Search for the cell housing the specified text and yield its (x, y) center coordinate. 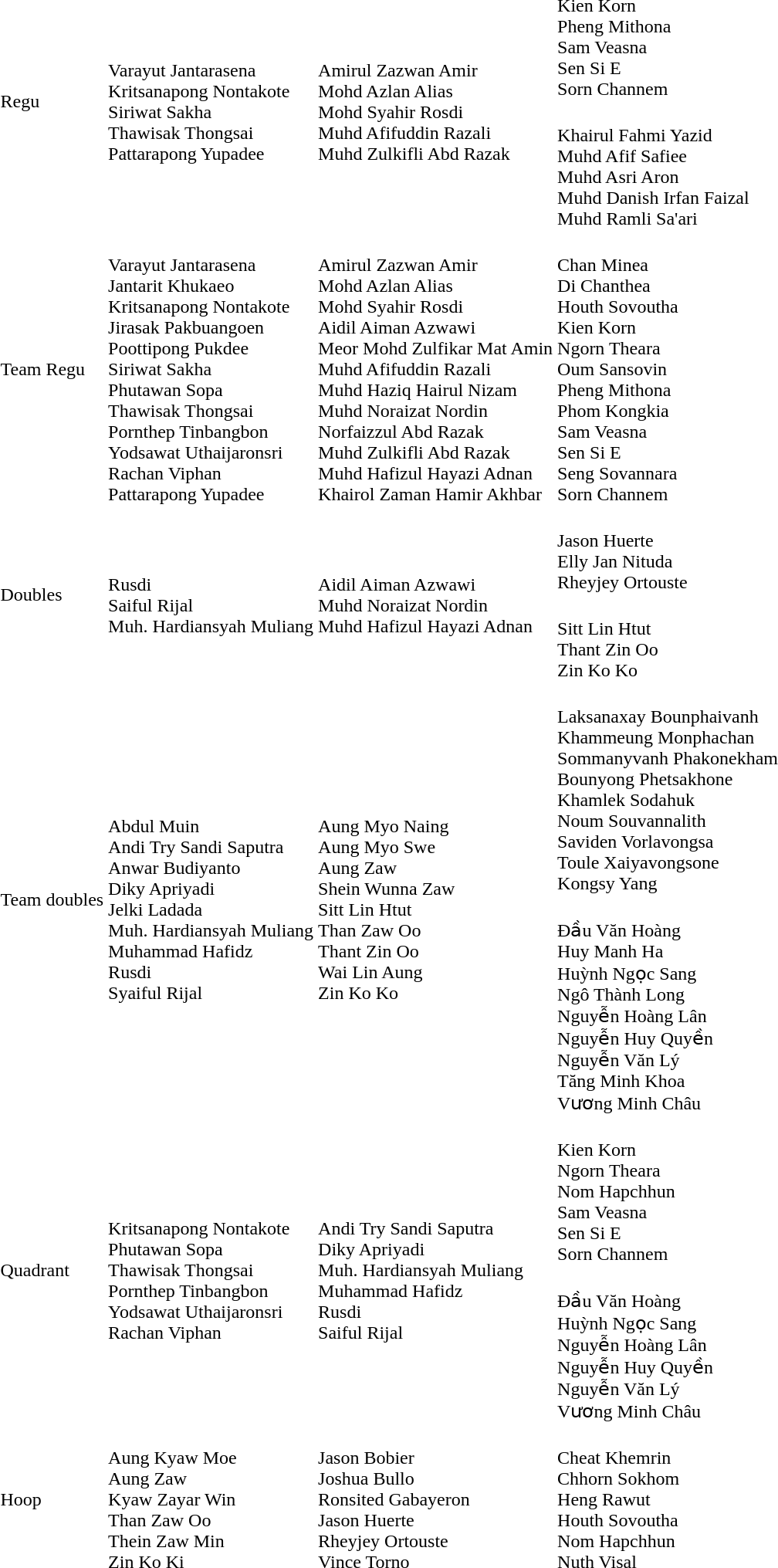
Aidil Aiman AzwawiMuhd Noraizat NordinMuhd Hafizul Hayazi Adnan (435, 594)
RusdiSaiful RijalMuh. Hardiansyah Muliang (211, 594)
Abdul MuinAndi Try Sandi SaputraAnwar BudiyantoDiky ApriyadiJelki LadadaMuh. Hardiansyah MuliangMuhammad HafidzRusdiSyaiful Rijal (211, 899)
Kritsanapong NontakotePhutawan SopaThawisak ThongsaiPornthep TinbangbonYodsawat UthaijaronsriRachan Viphan (211, 1270)
Andi Try Sandi SaputraDiky ApriyadiMuh. Hardiansyah MuliangMuhammad HafidzRusdiSaiful Rijal (435, 1270)
Aung Myo NaingAung Myo SweAung ZawShein Wunna ZawSitt Lin HtutThan Zaw OoThant Zin OoWai Lin AungZin Ko Ko (435, 899)
